Provide the [x, y] coordinate of the cell's center where the given text is located.  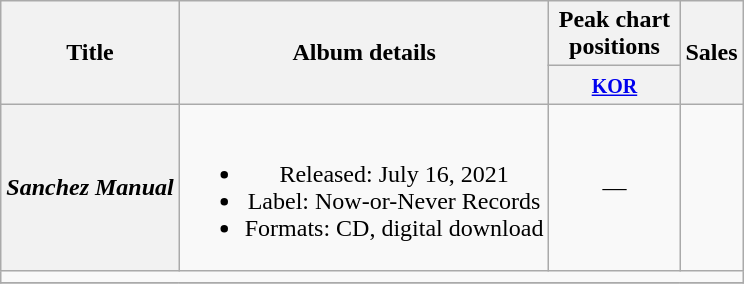
KOR [614, 85]
Title [90, 52]
Peak chart positions [614, 34]
Sanchez Manual [90, 188]
— [614, 188]
Sales [712, 52]
Album details [364, 52]
Released: July 16, 2021Label: Now-or-Never RecordsFormats: CD, digital download [364, 188]
